Determine the (x, y) coordinate at the center of the cell enclosing the given text.  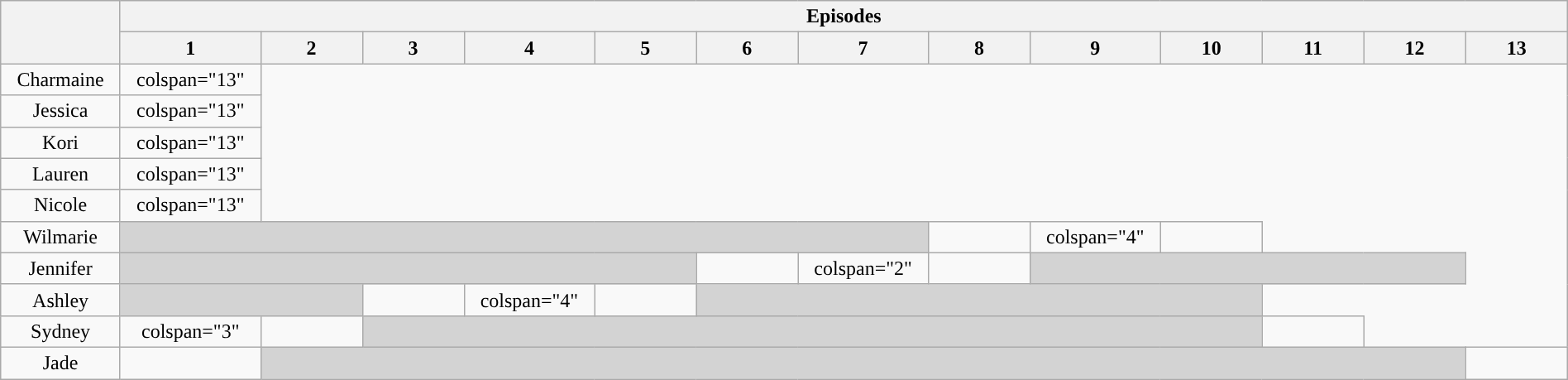
Kori (61, 142)
9 (1095, 48)
colspan="2" (863, 268)
Jade (61, 363)
Sydney (61, 331)
5 (645, 48)
11 (1313, 48)
1 (190, 48)
Wilmarie (61, 237)
12 (1414, 48)
Ashley (61, 300)
colspan="3" (190, 331)
6 (748, 48)
Jennifer (61, 268)
Nicole (61, 205)
3 (414, 48)
13 (1517, 48)
Episodes (844, 17)
8 (979, 48)
Lauren (61, 174)
10 (1211, 48)
Jessica (61, 111)
Charmaine (61, 79)
2 (311, 48)
4 (529, 48)
7 (863, 48)
